Return the [x, y] coordinate for the center point of the cell that contains the specified text.  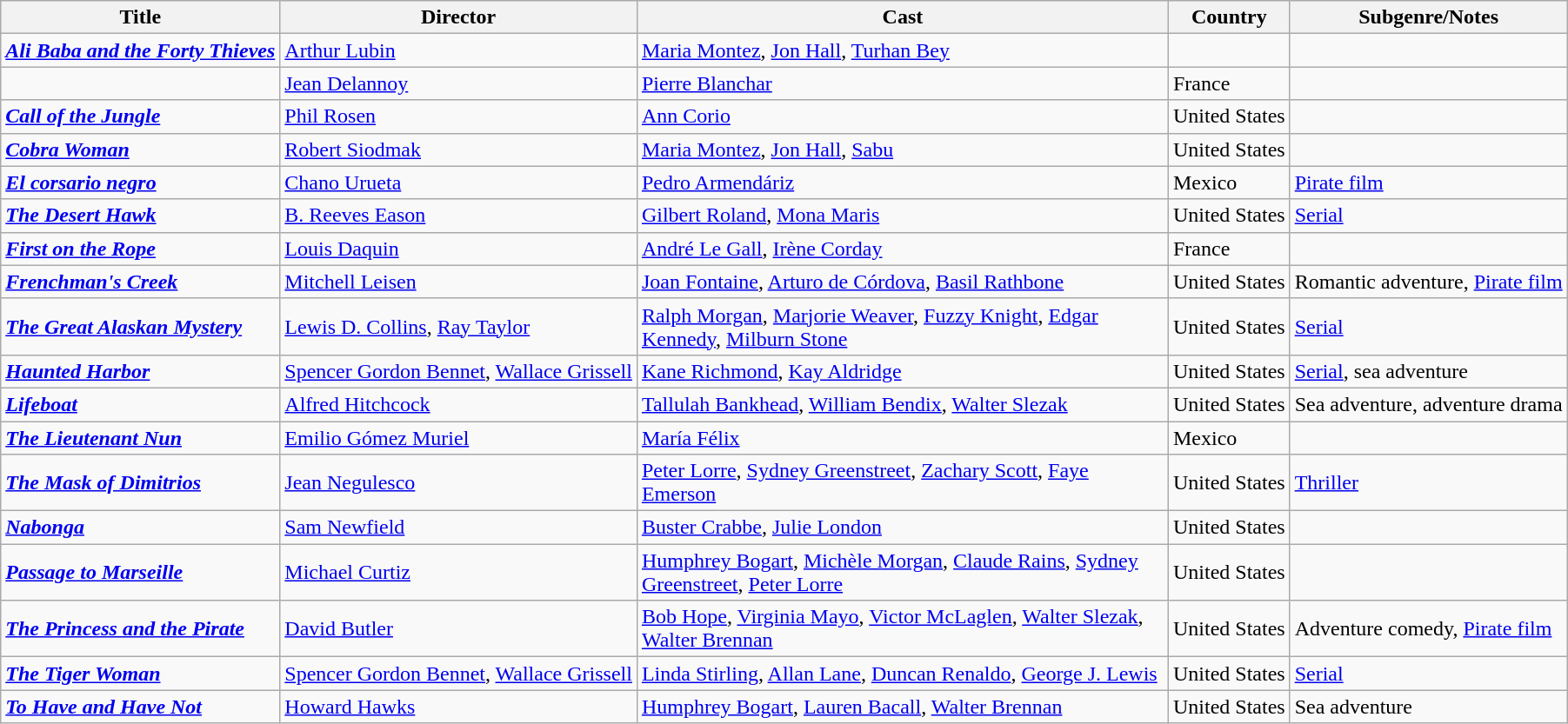
Phil Rosen [459, 116]
Country [1229, 17]
Frenchman's Creek [141, 282]
Title [141, 17]
Romantic adventure, Pirate film [1428, 282]
Humphrey Bogart, Michèle Morgan, Claude Rains, Sydney Greenstreet, Peter Lorre [903, 572]
Arthur Lubin [459, 50]
Chano Urueta [459, 183]
Ali Baba and the Forty Thieves [141, 50]
The Desert Hawk [141, 216]
David Butler [459, 629]
Mitchell Leisen [459, 282]
Gilbert Roland, Mona Maris [903, 216]
André Le Gall, Irène Corday [903, 249]
El corsario negro [141, 183]
Adventure comedy, Pirate film [1428, 629]
Subgenre/Notes [1428, 17]
Nabonga [141, 528]
Sam Newfield [459, 528]
Director [459, 17]
First on the Rope [141, 249]
Pirate film [1428, 183]
Passage to Marseille [141, 572]
María Félix [903, 437]
Serial, sea adventure [1428, 371]
To Have and Have Not [141, 707]
Ann Corio [903, 116]
Ralph Morgan, Marjorie Weaver, Fuzzy Knight, Edgar Kennedy, Milburn Stone [903, 327]
Jean Delannoy [459, 83]
Alfred Hitchcock [459, 404]
Humphrey Bogart, Lauren Bacall, Walter Brennan [903, 707]
Cobra Woman [141, 149]
Bob Hope, Virginia Mayo, Victor McLaglen, Walter Slezak, Walter Brennan [903, 629]
Pierre Blanchar [903, 83]
Buster Crabbe, Julie London [903, 528]
The Princess and the Pirate [141, 629]
The Great Alaskan Mystery [141, 327]
Thriller [1428, 483]
Cast [903, 17]
Pedro Armendáriz [903, 183]
Tallulah Bankhead, William Bendix, Walter Slezak [903, 404]
Emilio Gómez Muriel [459, 437]
Maria Montez, Jon Hall, Sabu [903, 149]
The Tiger Woman [141, 674]
The Mask of Dimitrios [141, 483]
B. Reeves Eason [459, 216]
Peter Lorre, Sydney Greenstreet, Zachary Scott, Faye Emerson [903, 483]
Joan Fontaine, Arturo de Córdova, Basil Rathbone [903, 282]
Sea adventure [1428, 707]
Maria Montez, Jon Hall, Turhan Bey [903, 50]
Robert Siodmak [459, 149]
Linda Stirling, Allan Lane, Duncan Renaldo, George J. Lewis [903, 674]
The Lieutenant Nun [141, 437]
Lifeboat [141, 404]
Howard Hawks [459, 707]
Sea adventure, adventure drama [1428, 404]
Michael Curtiz [459, 572]
Lewis D. Collins, Ray Taylor [459, 327]
Kane Richmond, Kay Aldridge [903, 371]
Haunted Harbor [141, 371]
Jean Negulesco [459, 483]
Call of the Jungle [141, 116]
Louis Daquin [459, 249]
